Provide the [X, Y] coordinate of the cell's center where the given text is located.  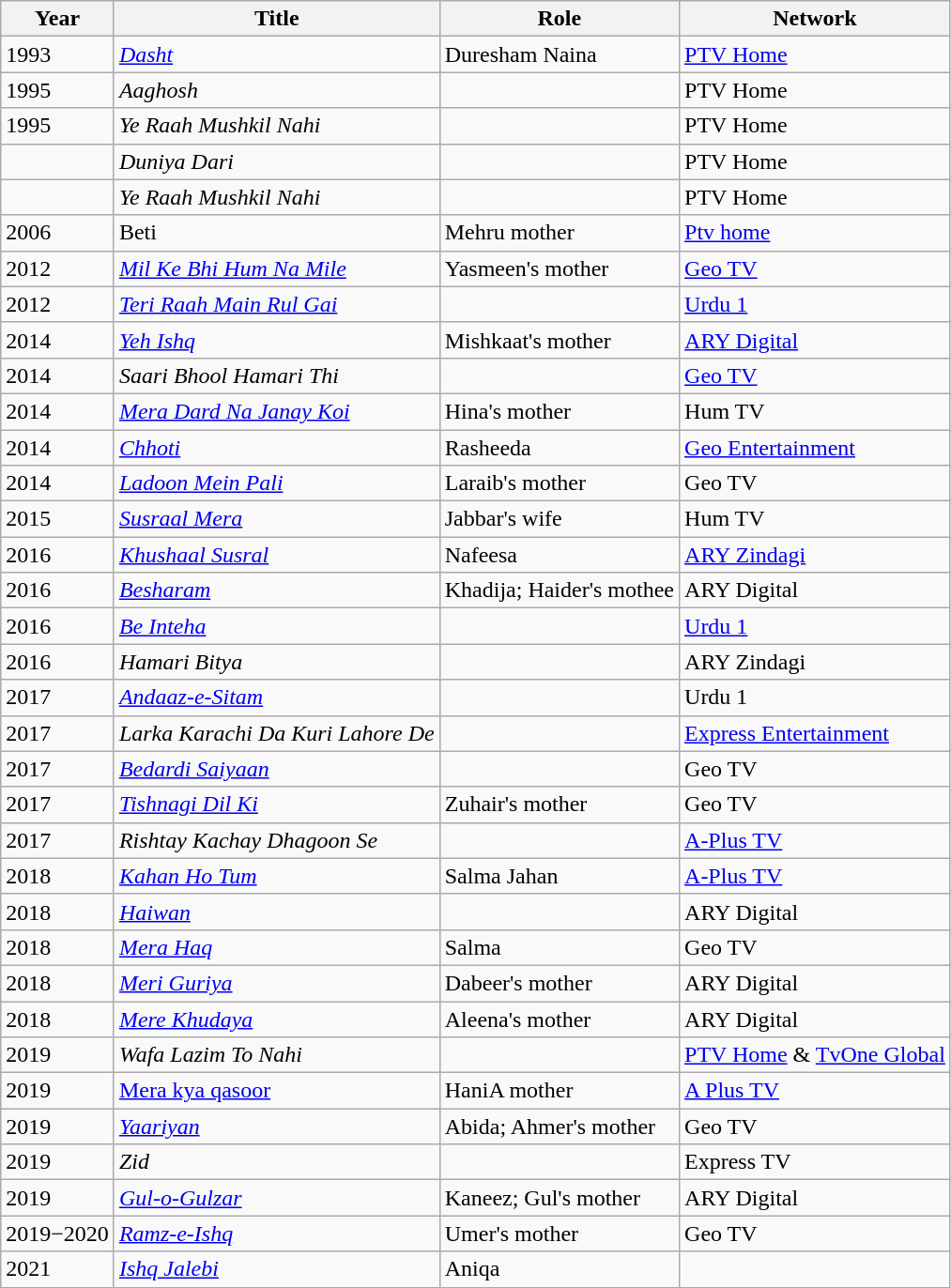
Rasheeda [560, 448]
Larka Karachi Da Kuri Lahore De [276, 733]
Besharam [276, 590]
Gul-o-Gulzar [276, 1198]
Ramz-e-Ishq [276, 1234]
Ishq Jalebi [276, 1269]
Mil Ke Bhi Hum Na Mile [276, 268]
Express Entertainment [815, 733]
2021 [58, 1269]
Ladoon Mein Pali [276, 483]
Aniqa [560, 1269]
Abida; Ahmer's mother [560, 1127]
Duniya Dari [276, 161]
Umer's mother [560, 1234]
Saari Bhool Hamari Thi [276, 376]
Express TV [815, 1162]
Geo Entertainment [815, 448]
Wafa Lazim To Nahi [276, 1055]
Khadija; Haider's mothee [560, 590]
Mera kya qasoor [276, 1091]
Susraal Mera [276, 519]
Aaghosh [276, 90]
Mere Khudaya [276, 1019]
Year [58, 19]
Beti [276, 233]
Aleena's mother [560, 1019]
Nafeesa [560, 555]
Ptv home [815, 233]
Role [560, 19]
Zid [276, 1162]
Mera Dard Na Janay Koi [276, 411]
Tishnagi Dil Ki [276, 805]
Kaneez; Gul's mother [560, 1198]
Khushaal Susral [276, 555]
Mishkaat's mother [560, 340]
Laraib's mother [560, 483]
Teri Raah Main Rul Gai [276, 304]
2015 [58, 519]
Bedardi Saiyaan [276, 769]
Yaariyan [276, 1127]
Hina's mother [560, 411]
Salma Jahan [560, 876]
2019−2020 [58, 1234]
1993 [58, 54]
Mera Haq [276, 947]
Network [815, 19]
Title [276, 19]
Mehru mother [560, 233]
PTV Home & TvOne Global [815, 1055]
Salma [560, 947]
Kahan Ho Tum [276, 876]
Rishtay Kachay Dhagoon Se [276, 840]
Hamari Bitya [276, 662]
Dasht [276, 54]
2006 [58, 233]
A Plus TV [815, 1091]
Meri Guriya [276, 983]
HaniA mother [560, 1091]
Andaaz-e-Sitam [276, 698]
Jabbar's wife [560, 519]
Yeh Ishq [276, 340]
Zuhair's mother [560, 805]
Be Inteha [276, 626]
Dabeer's mother [560, 983]
Chhoti [276, 448]
Yasmeen's mother [560, 268]
Duresham Naina [560, 54]
Haiwan [276, 912]
